Provide the [x, y] coordinate of the cell's center where the given text is located.  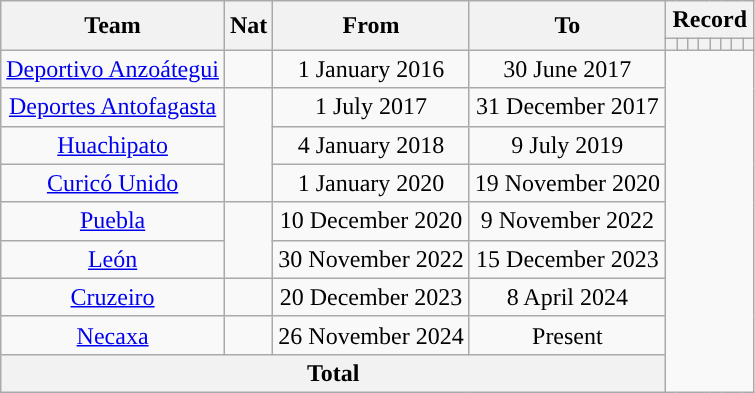
From [371, 26]
Huachipato [113, 145]
30 June 2017 [567, 69]
1 January 2020 [371, 183]
19 November 2020 [567, 183]
To [567, 26]
26 November 2024 [371, 335]
4 January 2018 [371, 145]
Team [113, 26]
Record [710, 20]
1 July 2017 [371, 107]
Nat [248, 26]
Total [334, 373]
Puebla [113, 221]
Cruzeiro [113, 297]
15 December 2023 [567, 259]
León [113, 259]
Curicó Unido [113, 183]
Deportivo Anzoátegui [113, 69]
1 January 2016 [371, 69]
Deportes Antofagasta [113, 107]
8 April 2024 [567, 297]
20 December 2023 [371, 297]
30 November 2022 [371, 259]
9 July 2019 [567, 145]
Present [567, 335]
10 December 2020 [371, 221]
9 November 2022 [567, 221]
31 December 2017 [567, 107]
Necaxa [113, 335]
